Determine the (X, Y) coordinate at the center of the cell enclosing the given text.  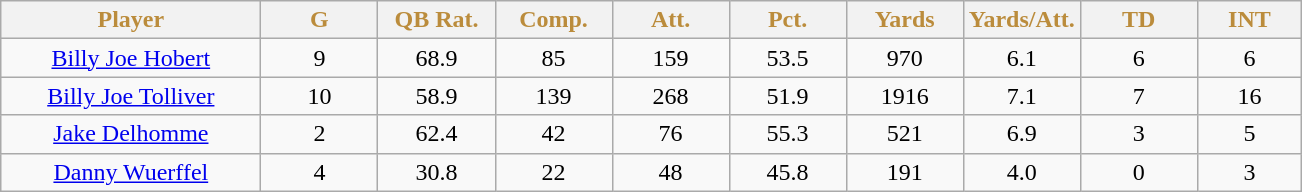
139 (554, 96)
Yards (904, 20)
76 (670, 134)
Player (131, 20)
7.1 (1022, 96)
5 (1249, 134)
268 (670, 96)
QB Rat. (436, 20)
0 (1138, 172)
Danny Wuerffel (131, 172)
1916 (904, 96)
Billy Joe Hobert (131, 58)
Pct. (788, 20)
62.4 (436, 134)
521 (904, 134)
191 (904, 172)
Yards/Att. (1022, 20)
55.3 (788, 134)
Comp. (554, 20)
4.0 (1022, 172)
Billy Joe Tolliver (131, 96)
6.1 (1022, 58)
16 (1249, 96)
42 (554, 134)
970 (904, 58)
85 (554, 58)
2 (320, 134)
10 (320, 96)
48 (670, 172)
9 (320, 58)
22 (554, 172)
30.8 (436, 172)
6.9 (1022, 134)
58.9 (436, 96)
51.9 (788, 96)
Att. (670, 20)
Jake Delhomme (131, 134)
INT (1249, 20)
45.8 (788, 172)
G (320, 20)
7 (1138, 96)
TD (1138, 20)
4 (320, 172)
68.9 (436, 58)
53.5 (788, 58)
159 (670, 58)
